From the cell containing the given text, extract its center point as (x, y) coordinate. 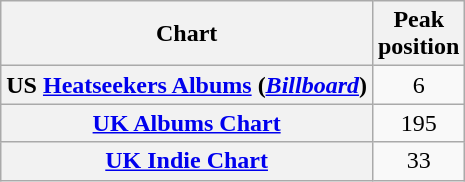
UK Albums Chart (187, 123)
33 (418, 161)
Chart (187, 34)
US Heatseekers Albums (Billboard) (187, 85)
6 (418, 85)
UK Indie Chart (187, 161)
Peakposition (418, 34)
195 (418, 123)
